Provide the [X, Y] coordinate of the cell's center where the given text is located.  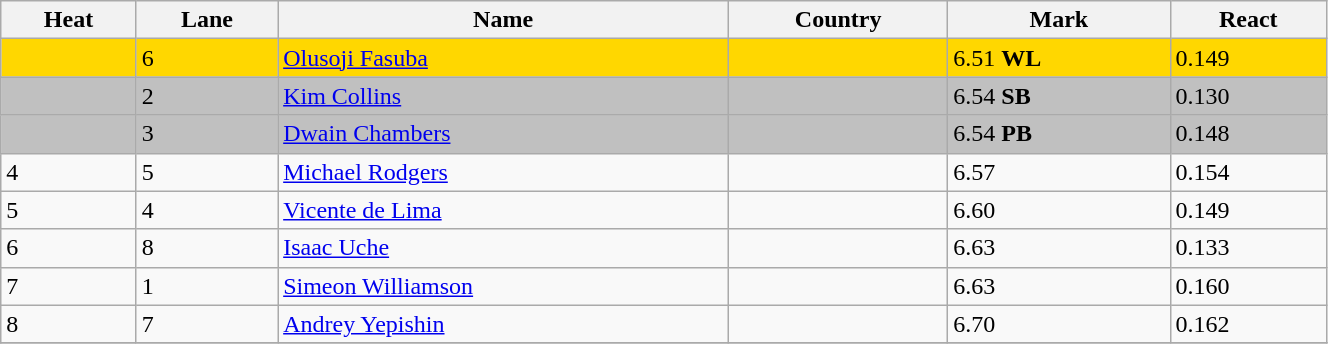
6.60 [1059, 210]
Country [838, 20]
0.160 [1248, 286]
1 [206, 286]
Dwain Chambers [504, 134]
React [1248, 20]
Olusoji Fasuba [504, 58]
Lane [206, 20]
6.54 PB [1059, 134]
0.148 [1248, 134]
6.57 [1059, 172]
0.154 [1248, 172]
0.133 [1248, 248]
Simeon Williamson [504, 286]
0.162 [1248, 324]
6.54 SB [1059, 96]
Kim Collins [504, 96]
6.70 [1059, 324]
Vicente de Lima [504, 210]
0.130 [1248, 96]
Isaac Uche [504, 248]
6.51 WL [1059, 58]
Michael Rodgers [504, 172]
3 [206, 134]
Heat [68, 20]
Andrey Yepishin [504, 324]
Mark [1059, 20]
Name [504, 20]
2 [206, 96]
